Return the (x, y) coordinate for the center point of the cell that contains the specified text.  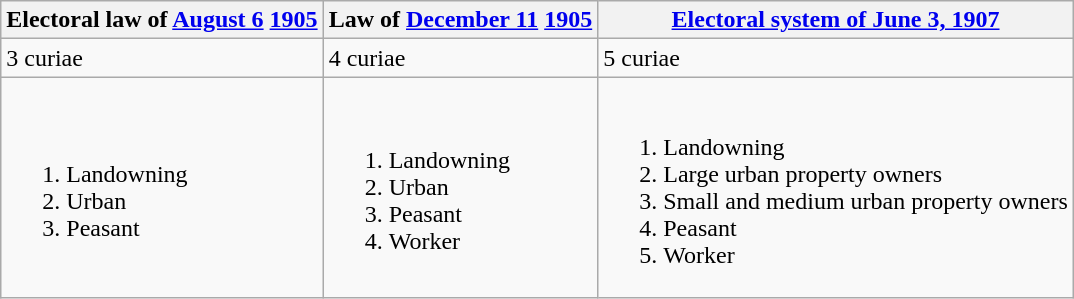
LandowningUrbanPeasantWorker (460, 188)
5 curiae (836, 58)
4 curiae (460, 58)
LandowningUrbanPeasant (162, 188)
Law of December 11 1905 (460, 20)
Electoral system of June 3, 1907 (836, 20)
Electoral law of August 6 1905 (162, 20)
3 curiae (162, 58)
LandowningLarge urban property ownersSmall and medium urban property ownersPeasantWorker (836, 188)
